Search for the cell housing the specified text and yield its [X, Y] center coordinate. 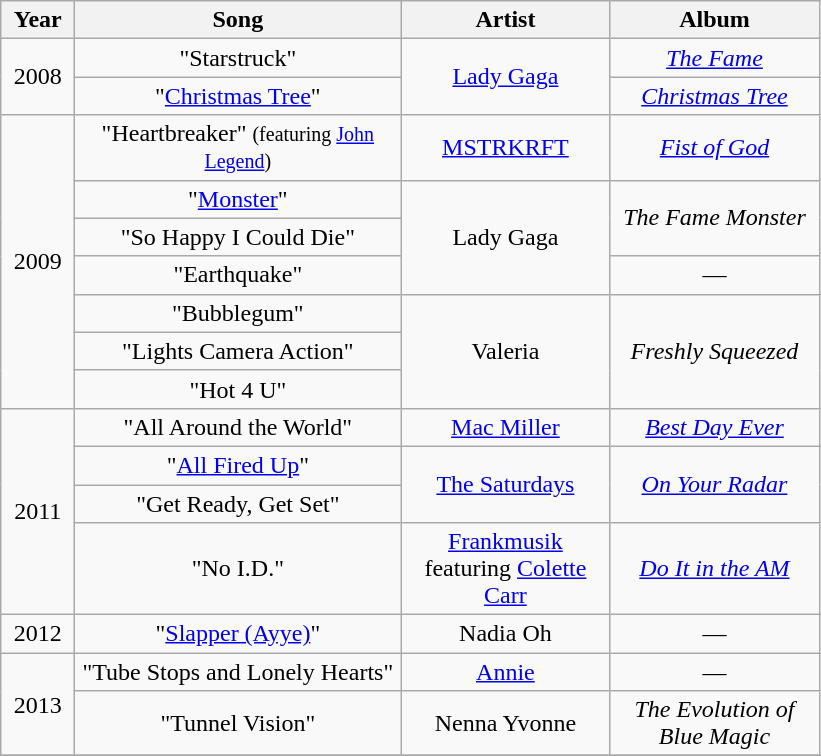
Year [38, 20]
"Tube Stops and Lonely Hearts" [238, 672]
MSTRKRFT [506, 148]
The Saturdays [506, 484]
"All Fired Up" [238, 465]
Annie [506, 672]
Nenna Yvonne [506, 724]
Best Day Ever [714, 427]
The Evolution of Blue Magic [714, 724]
"Lights Camera Action" [238, 351]
"Christmas Tree" [238, 96]
"Get Ready, Get Set" [238, 503]
The Fame [714, 58]
On Your Radar [714, 484]
"Earthquake" [238, 275]
2012 [38, 634]
Fist of God [714, 148]
"Bubblegum" [238, 313]
Mac Miller [506, 427]
The Fame Monster [714, 218]
"Starstruck" [238, 58]
Frankmusik featuring Colette Carr [506, 569]
2008 [38, 77]
"Monster" [238, 199]
"All Around the World" [238, 427]
Do It in the AM [714, 569]
"Slapper (Ayye)" [238, 634]
"So Happy I Could Die" [238, 237]
"Hot 4 U" [238, 389]
Album [714, 20]
Nadia Oh [506, 634]
"No I.D." [238, 569]
2009 [38, 262]
Christmas Tree [714, 96]
Artist [506, 20]
"Heartbreaker" (featuring John Legend) [238, 148]
Song [238, 20]
2013 [38, 704]
2011 [38, 511]
Freshly Squeezed [714, 351]
Valeria [506, 351]
"Tunnel Vision" [238, 724]
